Provide the [X, Y] coordinate of the cell's center where the given text is located.  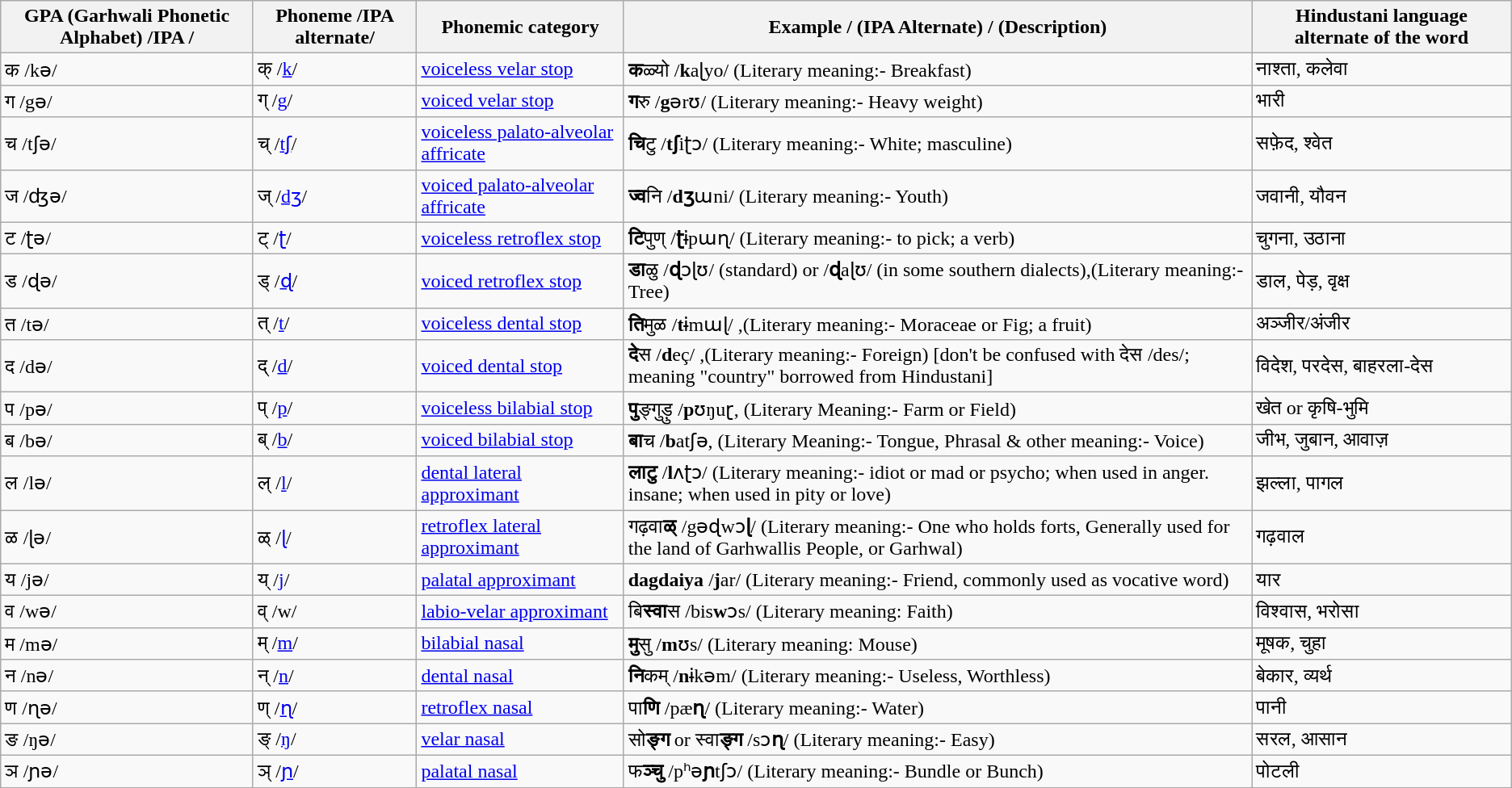
डाल, पेड़, वृक्ष [1382, 281]
ज /ʤə/ [128, 195]
retroflex nasal [520, 707]
गढ़वाल [1382, 538]
Example / (IPA Alternate) / (Description) [937, 27]
dental nasal [520, 676]
चिटु /tʃiʈɔ/ (Literary meaning:- White; masculine) [937, 144]
ब /bə/ [128, 440]
ड् /ɖ/ [334, 281]
ग् /g/ [334, 101]
जीभ, जुबान, आवाज़ [1382, 440]
voiced dental stop [520, 367]
व /wə/ [128, 612]
टिपुण् /ʈɨpɯɳ/ (Literary meaning:- to pick; a verb) [937, 238]
नाश्ता, कलेवा [1382, 69]
पुङ्गुड़ु /pʊŋuɽ, (Literary Meaning:- Farm or Field) [937, 409]
भारी [1382, 101]
Phoneme /IPA alternate/ [334, 27]
य /jə/ [128, 580]
retroflex lateral approximant [520, 538]
खेत or कृषि-भुमि [1382, 409]
च् /tʃ/ [334, 144]
सोङ्ग or स्वाङ्ग /sɔɳ/ (Literary meaning:- Easy) [937, 740]
voiced retroflex stop [520, 281]
जवानी, यौवन [1382, 195]
सफ़ेद, श्वेत [1382, 144]
GPA (Garhwali Phonetic Alphabet) /IPA / [128, 27]
त् /t/ [334, 324]
विदेश, परदेस, बाहरला-देस [1382, 367]
ड /ɖə/ [128, 281]
चुगना, उठाना [1382, 238]
पाणि /pæɳ/ (Literary meaning:- Water) [937, 707]
प् /p/ [334, 409]
म् /m/ [334, 643]
bilabial nasal [520, 643]
voiceless retroflex stop [520, 238]
बिस्वास /biswɔs/ (Literary meaning: Faith) [937, 612]
अञ्जीर/अंजीर [1382, 324]
ग /gə/ [128, 101]
Phonemic category [520, 27]
देस /deç/ ,(Literary meaning:- Foreign) [don't be confused with देस /des/; meaning "country" borrowed from Hindustani] [937, 367]
गढ़वाळ् /gəɖwɔɭ/ (Literary meaning:- One who holds forts, Generally used for the land of Garhwallis People, or Garhwal) [937, 538]
य् /j/ [334, 580]
प /pə/ [128, 409]
यार [1382, 580]
ञ /ɲə/ [128, 771]
बाच /batʃə, (Literary Meaning:- Tongue, Phrasal & other meaning:- Voice) [937, 440]
labio-velar approximant [520, 612]
विश्वास, भरोसा [1382, 612]
ल /lə/ [128, 483]
मुसु /mʊs/ (Literary meaning: Mouse) [937, 643]
क् /k/ [334, 69]
लाटु /lʌʈɔ/ (Literary meaning:- idiot or mad or psycho; when used in anger. insane; when used in pity or love) [937, 483]
voiceless velar stop [520, 69]
गरु /gərʊ/ (Literary meaning:- Heavy weight) [937, 101]
velar nasal [520, 740]
palatal nasal [520, 771]
त /tə/ [128, 324]
तिमुळ /tɨmɯɭ/ ,(Literary meaning:- Moraceae or Fig; a fruit) [937, 324]
कळ्यो /kaɭyo/ (Literary meaning:- Breakfast) [937, 69]
ळ् /ɭ/ [334, 538]
voiced bilabial stop [520, 440]
ङ् /ŋ/ [334, 740]
मूषक, चुहा [1382, 643]
व् /w/ [334, 612]
बेकार, व्यर्थ [1382, 676]
ल् /l/ [334, 483]
voiceless dental stop [520, 324]
ण /ɳə/ [128, 707]
ण् /ɳ/ [334, 707]
न् /n/ [334, 676]
न /nə/ [128, 676]
निकम् /nɨkəm/ (Literary meaning:- Useless, Worthless) [937, 676]
voiced velar stop [520, 101]
पानी [1382, 707]
voiceless palato-alveolar affricate [520, 144]
Hindustani language alternate of the word [1382, 27]
च /tʃə/ [128, 144]
ज्वनि /dʒɯni/ (Literary meaning:- Youth) [937, 195]
म /mə/ [128, 643]
क /kə/ [128, 69]
palatal approximant [520, 580]
ट /ʈə/ [128, 238]
voiceless bilabial stop [520, 409]
ळ /ɭə/ [128, 538]
ङ /ŋə/ [128, 740]
ब् /b/ [334, 440]
dagdaiya /jar/ (Literary meaning:- Friend, commonly used as vocative word) [937, 580]
सरल, आसान [1382, 740]
पोटली [1382, 771]
डाळु /ɖɔɭʊ/ (standard) or /ɖaɭʊ/ (in some southern dialects),(Literary meaning:- Tree) [937, 281]
फञ्चु /pʰəɲtʃɔ/ (Literary meaning:- Bundle or Bunch) [937, 771]
ज् /dʒ/ [334, 195]
ञ् /ɲ/ [334, 771]
voiced palato-alveolar affricate [520, 195]
द् /d/ [334, 367]
द /də/ [128, 367]
dental lateral approximant [520, 483]
ट् /ʈ/ [334, 238]
झल्ला, पागल [1382, 483]
